Pinpoint the cell where the given text exists, returning its [X, Y] midpoint coordinate. 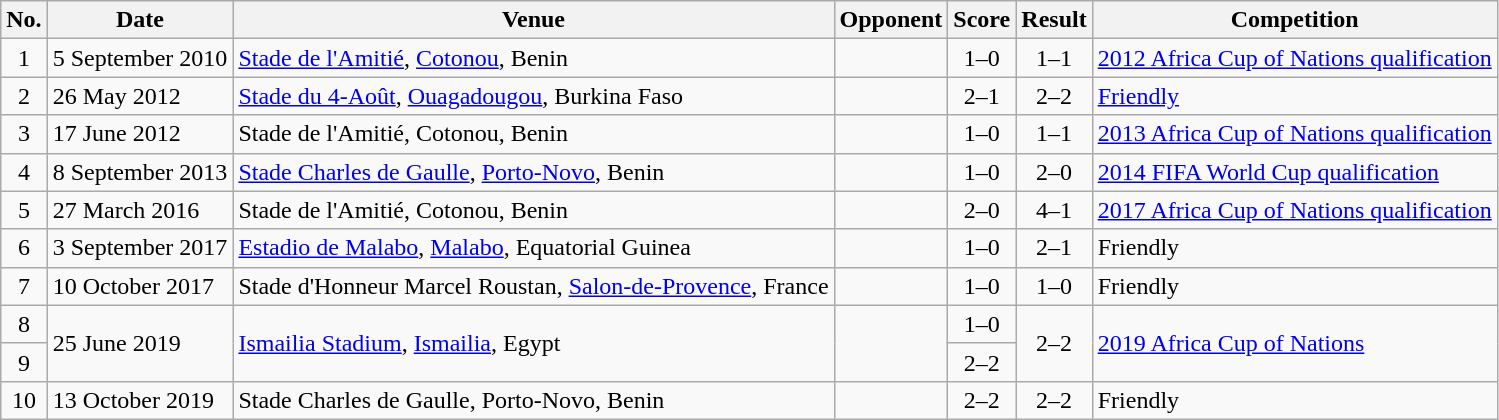
13 October 2019 [140, 400]
6 [24, 248]
5 [24, 210]
2 [24, 96]
8 September 2013 [140, 172]
26 May 2012 [140, 96]
Stade d'Honneur Marcel Roustan, Salon-de-Provence, France [534, 286]
9 [24, 362]
17 June 2012 [140, 134]
2012 Africa Cup of Nations qualification [1294, 58]
7 [24, 286]
2013 Africa Cup of Nations qualification [1294, 134]
3 [24, 134]
Estadio de Malabo, Malabo, Equatorial Guinea [534, 248]
Score [982, 20]
1 [24, 58]
Competition [1294, 20]
4 [24, 172]
8 [24, 324]
Ismailia Stadium, Ismailia, Egypt [534, 343]
10 [24, 400]
No. [24, 20]
2019 Africa Cup of Nations [1294, 343]
3 September 2017 [140, 248]
25 June 2019 [140, 343]
Result [1054, 20]
27 March 2016 [140, 210]
Venue [534, 20]
2017 Africa Cup of Nations qualification [1294, 210]
4–1 [1054, 210]
Stade du 4-Août, Ouagadougou, Burkina Faso [534, 96]
5 September 2010 [140, 58]
2014 FIFA World Cup qualification [1294, 172]
10 October 2017 [140, 286]
Date [140, 20]
Opponent [891, 20]
